For the text-containing cell, return its midpoint in [X, Y] coordinate format. 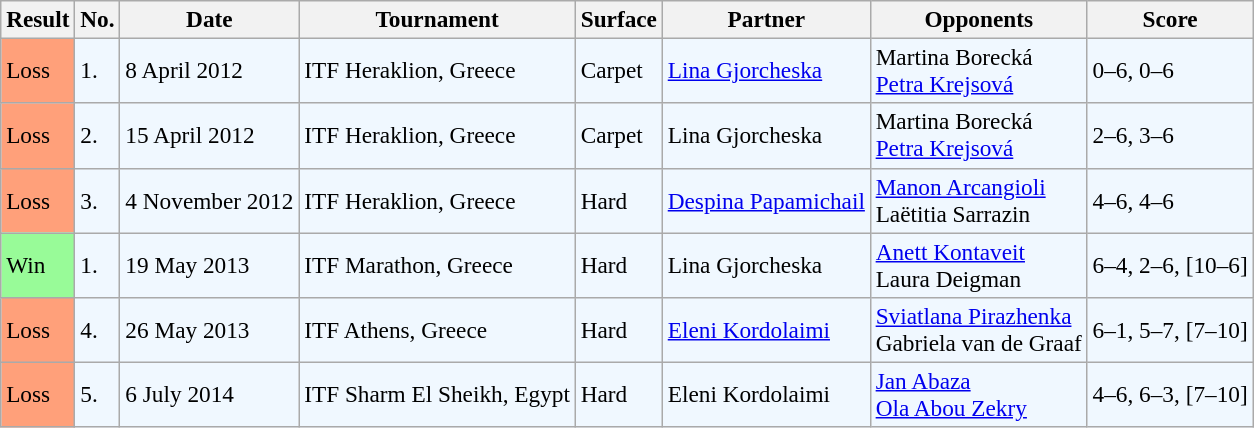
Despina Papamichail [766, 200]
Sviatlana Pirazhenka Gabriela van de Graaf [978, 330]
Date [210, 19]
26 May 2013 [210, 330]
19 May 2013 [210, 264]
4–6, 4–6 [1170, 200]
Tournament [437, 19]
6–1, 5–7, [7–10] [1170, 330]
4–6, 6–3, [7–10] [1170, 394]
6 July 2014 [210, 394]
Win [38, 264]
ITF Sharm El Sheikh, Egypt [437, 394]
ITF Athens, Greece [437, 330]
Anett Kontaveit Laura Deigman [978, 264]
3. [98, 200]
6–4, 2–6, [10–6] [1170, 264]
8 April 2012 [210, 70]
ITF Marathon, Greece [437, 264]
Jan Abaza Ola Abou Zekry [978, 394]
Opponents [978, 19]
5. [98, 394]
2–6, 3–6 [1170, 136]
2. [98, 136]
No. [98, 19]
Partner [766, 19]
4. [98, 330]
4 November 2012 [210, 200]
0–6, 0–6 [1170, 70]
Result [38, 19]
Manon Arcangioli Laëtitia Sarrazin [978, 200]
15 April 2012 [210, 136]
Surface [618, 19]
Score [1170, 19]
